Locate the cell with the specified text and output its (x, y) center coordinate. 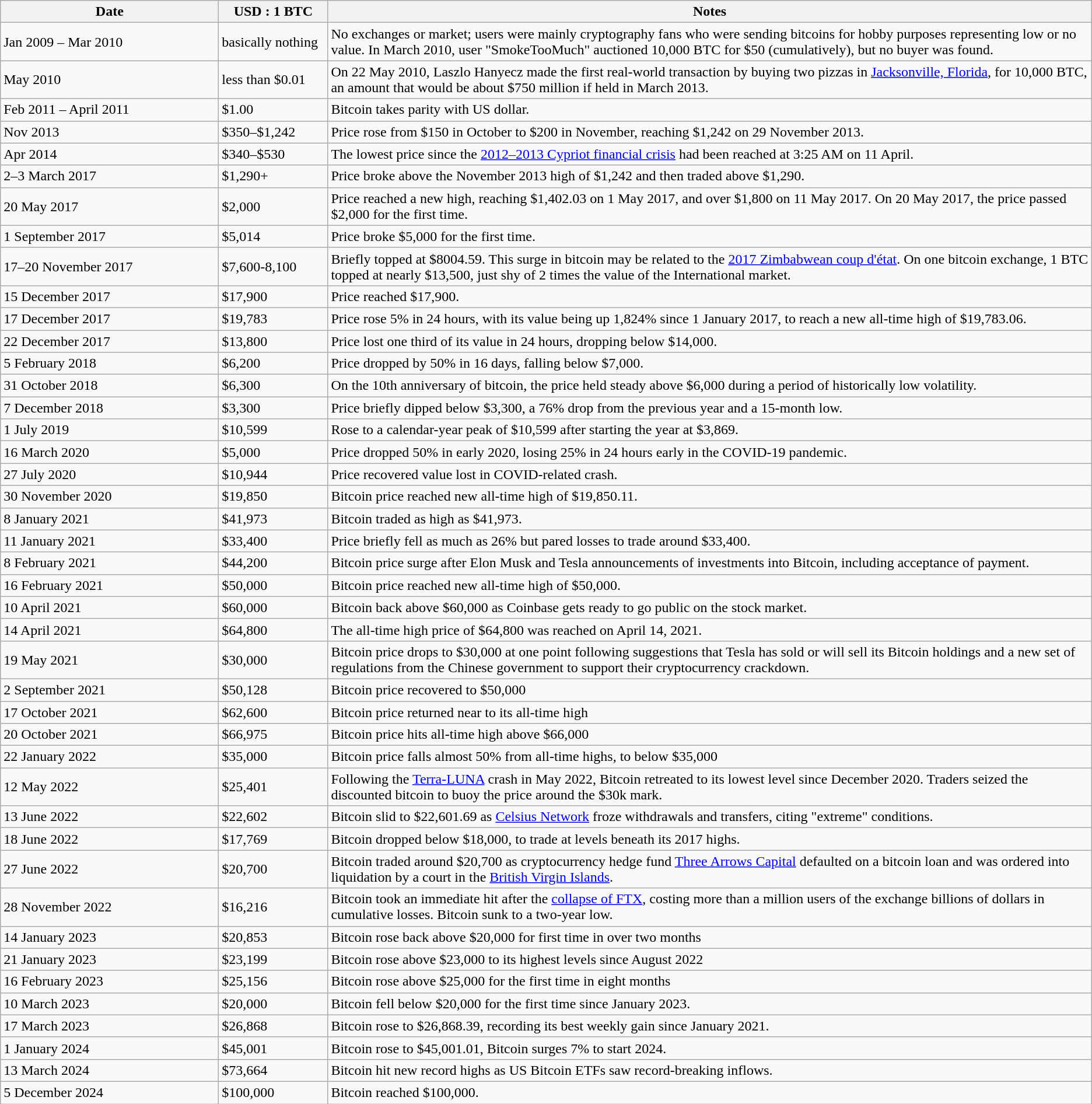
Rose to a calendar-year peak of $10,599 after starting the year at $3,869. (709, 430)
less than $0.01 (273, 79)
Bitcoin rose above $25,000 for the first time in eight months (709, 981)
$1.00 (273, 110)
Bitcoin rose to $26,868.39, recording its best weekly gain since January 2021. (709, 1026)
$50,000 (273, 585)
$73,664 (273, 1070)
Notes (709, 12)
17 December 2017 (110, 319)
$25,156 (273, 981)
$50,128 (273, 690)
$23,199 (273, 959)
$6,300 (273, 386)
Bitcoin rose back above $20,000 for first time in over two months (709, 937)
The lowest price since the 2012–2013 Cypriot financial crisis had been reached at 3:25 AM on 11 April. (709, 154)
8 February 2021 (110, 563)
16 February 2023 (110, 981)
$2,000 (273, 207)
Date (110, 12)
$16,216 (273, 907)
$3,300 (273, 408)
May 2010 (110, 79)
27 July 2020 (110, 474)
31 October 2018 (110, 386)
5 December 2024 (110, 1092)
12 May 2022 (110, 787)
22 December 2017 (110, 341)
$10,944 (273, 474)
13 March 2024 (110, 1070)
Bitcoin price returned near to its all-time high (709, 712)
The all-time high price of $64,800 was reached on April 14, 2021. (709, 630)
Bitcoin price reached new all-time high of $19,850.11. (709, 497)
$60,000 (273, 607)
$30,000 (273, 659)
Bitcoin price recovered to $50,000 (709, 690)
14 April 2021 (110, 630)
Price reached $17,900. (709, 296)
2–3 March 2017 (110, 176)
10 April 2021 (110, 607)
Bitcoin hit new record highs as US Bitcoin ETFs saw record-breaking inflows. (709, 1070)
18 June 2022 (110, 839)
$20,853 (273, 937)
$33,400 (273, 541)
21 January 2023 (110, 959)
15 December 2017 (110, 296)
8 January 2021 (110, 519)
28 November 2022 (110, 907)
20 October 2021 (110, 735)
Jan 2009 – Mar 2010 (110, 42)
Bitcoin back above $60,000 as Coinbase gets ready to go public on the stock market. (709, 607)
1 September 2017 (110, 236)
5 February 2018 (110, 364)
Bitcoin price falls almost 50% from all-time highs, to below $35,000 (709, 757)
$17,769 (273, 839)
$44,200 (273, 563)
$100,000 (273, 1092)
$10,599 (273, 430)
Price dropped 50% in early 2020, losing 25% in 24 hours early in the COVID-19 pandemic. (709, 452)
2 September 2021 (110, 690)
$20,700 (273, 869)
$5,014 (273, 236)
10 March 2023 (110, 1004)
Feb 2011 – April 2011 (110, 110)
$41,973 (273, 519)
Price briefly dipped below $3,300, a 76% drop from the previous year and a 15-month low. (709, 408)
13 June 2022 (110, 817)
14 January 2023 (110, 937)
$19,850 (273, 497)
Apr 2014 (110, 154)
Bitcoin reached $100,000. (709, 1092)
$35,000 (273, 757)
17 March 2023 (110, 1026)
Bitcoin price hits all-time high above $66,000 (709, 735)
Bitcoin fell below $20,000 for the first time since January 2023. (709, 1004)
Price lost one third of its value in 24 hours, dropping below $14,000. (709, 341)
$22,602 (273, 817)
$25,401 (273, 787)
$5,000 (273, 452)
Bitcoin takes parity with US dollar. (709, 110)
$64,800 (273, 630)
$1,290+ (273, 176)
Price rose 5% in 24 hours, with its value being up 1,824% since 1 January 2017, to reach a new all-time high of $19,783.06. (709, 319)
$13,800 (273, 341)
Bitcoin price reached new all-time high of $50,000. (709, 585)
27 June 2022 (110, 869)
30 November 2020 (110, 497)
1 July 2019 (110, 430)
Bitcoin price surge after Elon Musk and Tesla announcements of investments into Bitcoin, including acceptance of payment. (709, 563)
17–20 November 2017 (110, 266)
USD : 1 BTC (273, 12)
Nov 2013 (110, 132)
Bitcoin rose above $23,000 to its highest levels since August 2022 (709, 959)
Bitcoin rose to $45,001.01, Bitcoin surges 7% to start 2024. (709, 1048)
$6,200 (273, 364)
Price briefly fell as much as 26% but pared losses to trade around $33,400. (709, 541)
$350–$1,242 (273, 132)
$17,900 (273, 296)
Price broke $5,000 for the first time. (709, 236)
Bitcoin dropped below $18,000, to trade at levels beneath its 2017 highs. (709, 839)
$66,975 (273, 735)
16 February 2021 (110, 585)
$62,600 (273, 712)
$26,868 (273, 1026)
11 January 2021 (110, 541)
On the 10th anniversary of bitcoin, the price held steady above $6,000 during a period of historically low volatility. (709, 386)
19 May 2021 (110, 659)
Price broke above the November 2013 high of $1,242 and then traded above $1,290. (709, 176)
17 October 2021 (110, 712)
$7,600-8,100 (273, 266)
Price rose from $150 in October to $200 in November, reaching $1,242 on 29 November 2013. (709, 132)
20 May 2017 (110, 207)
7 December 2018 (110, 408)
Price dropped by 50% in 16 days, falling below $7,000. (709, 364)
$45,001 (273, 1048)
$20,000 (273, 1004)
Bitcoin traded as high as $41,973. (709, 519)
Price recovered value lost in COVID-related crash. (709, 474)
basically nothing (273, 42)
Bitcoin slid to $22,601.69 as Celsius Network froze withdrawals and transfers, citing "extreme" conditions. (709, 817)
$19,783 (273, 319)
1 January 2024 (110, 1048)
22 January 2022 (110, 757)
16 March 2020 (110, 452)
$340–$530 (273, 154)
